Identify which cell holds the provided text, then report its [X, Y] central coordinate. 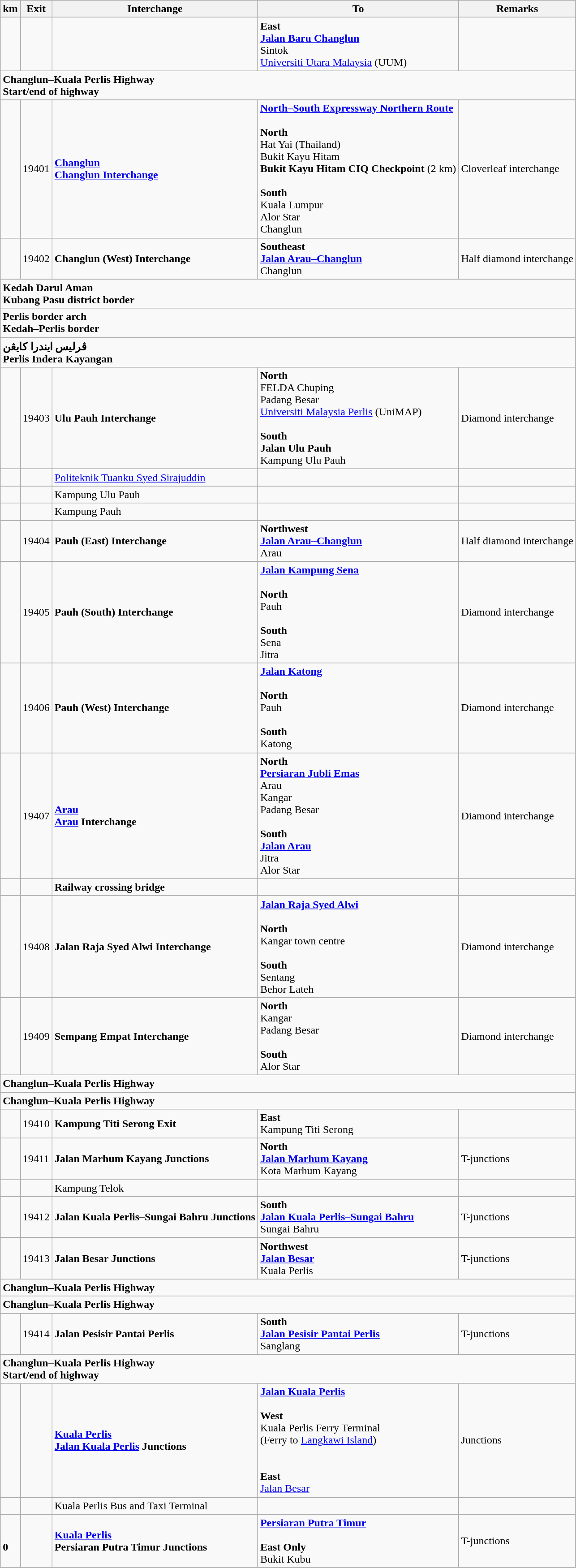
Southeast Jalan Arau–ChanglunChanglun [358, 258]
Railway crossing bridge [155, 887]
East Kampung Titi Serong [358, 1124]
Interchange [155, 9]
Northwest Jalan Arau–ChanglunArau [358, 541]
ڤرليس ايندرا کايڠنPerlis Indera Kayangan [288, 352]
Jalan Marhum Kayang Junctions [155, 1159]
North FELDA Chuping Padang BesarUniversiti Malaysia Perlis (UniMAP) SouthJalan Ulu PauhKampung Ulu Pauh [358, 418]
19401 [36, 169]
ArauArau Interchange [155, 815]
Kampung Titi Serong Exit [155, 1124]
Jalan Kuala PerlisWest Kuala Perlis Ferry Terminal (Ferry to Langkawi Island)East Jalan Besar [358, 1440]
Changlun (West) Interchange [155, 258]
0 [10, 1541]
Kampung Ulu Pauh [155, 495]
North Persiaran Jubli EmasArauKangarPadang BesarSouth Jalan ArauJitraAlor Star [358, 815]
Jalan Kuala Perlis–Sungai Bahru Junctions [155, 1217]
Pauh (South) Interchange [155, 612]
Jalan KatongNorthPauhSouthKatong [358, 708]
Jalan Pesisir Pantai Perlis [155, 1334]
19407 [36, 815]
19413 [36, 1258]
19404 [36, 541]
Pauh (East) Interchange [155, 541]
Jalan Kampung SenaNorthPauhSouthSenaJitra [358, 612]
19403 [36, 418]
19406 [36, 708]
Junctions [517, 1440]
19412 [36, 1217]
19410 [36, 1124]
Kampung Pauh [155, 512]
Northwest Jalan BesarKuala Perlis [358, 1258]
Jalan Besar Junctions [155, 1258]
To [358, 9]
Exit [36, 9]
Perlis border archKedah–Perlis border [288, 323]
Pauh (West) Interchange [155, 708]
South Jalan Pesisir Pantai PerlisSanglang [358, 1334]
North Kangar Padang BesarSouth Alor Star [358, 1036]
19411 [36, 1159]
South Jalan Kuala Perlis–Sungai BahruSungai Bahru [358, 1217]
19405 [36, 612]
Ulu Pauh Interchange [155, 418]
North–South Expressway Northern RouteNorthHat Yai (Thailand)Bukit Kayu HitamBukit Kayu Hitam CIQ Checkpoint (2 km)SouthKuala LumpurAlor StarChanglun [358, 169]
Kampung Telok [155, 1188]
Remarks [517, 9]
Politeknik Tuanku Syed Sirajuddin [155, 478]
19408 [36, 946]
Cloverleaf interchange [517, 169]
Kuala Perlis Jalan Kuala Perlis Junctions [155, 1440]
19409 [36, 1036]
Kuala Perlis Bus and Taxi Terminal [155, 1506]
Jalan Raja Syed AlwiNorthKangar town centreSouthSentangBehor Lateh [358, 946]
ChanglunChanglun Interchange [155, 169]
Sempang Empat Interchange [155, 1036]
Jalan Raja Syed Alwi Interchange [155, 946]
19414 [36, 1334]
Persiaran Putra TimurEast OnlyBukit Kubu [358, 1541]
Kedah Darul AmanKubang Pasu district border [288, 294]
East Jalan Baru Changlun Sintok Universiti Utara Malaysia (UUM) [358, 44]
Kuala PerlisPersiaran Putra Timur Junctions [155, 1541]
North Jalan Marhum KayangKota Marhum Kayang [358, 1159]
km [10, 9]
19402 [36, 258]
